Search for the cell housing the specified text and yield its (x, y) center coordinate. 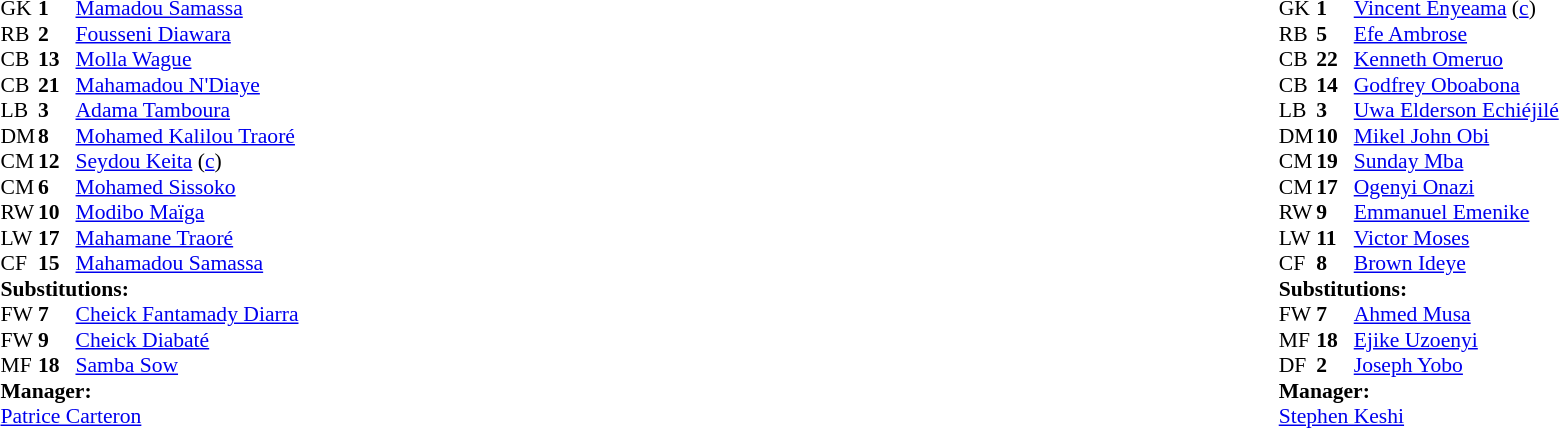
Mikel John Obi (1456, 136)
Samba Sow (188, 365)
Mohamed Kalilou Traoré (188, 136)
Joseph Yobo (1456, 365)
Cheick Fantamady Diarra (188, 315)
5 (1335, 34)
Sunday Mba (1456, 161)
6 (57, 187)
Kenneth Omeruo (1456, 59)
Ahmed Musa (1456, 315)
15 (57, 263)
Cheick Diabaté (188, 340)
12 (57, 161)
Molla Wague (188, 59)
Mahamadou Samassa (188, 263)
13 (57, 59)
21 (57, 85)
19 (1335, 161)
Victor Moses (1456, 238)
Uwa Elderson Echiéjilé (1456, 111)
Ejike Uzoenyi (1456, 340)
11 (1335, 238)
Brown Ideye (1456, 263)
14 (1335, 85)
Godfrey Oboabona (1456, 85)
Efe Ambrose (1456, 34)
Emmanuel Emenike (1456, 213)
Modibo Maïga (188, 213)
Adama Tamboura (188, 111)
22 (1335, 59)
Mohamed Sissoko (188, 187)
Mahamadou N'Diaye (188, 85)
Fousseni Diawara (188, 34)
Seydou Keita (c) (188, 161)
Ogenyi Onazi (1456, 187)
DF (1298, 365)
Mahamane Traoré (188, 238)
